Provide the (X, Y) coordinate of the cell's center where the given text is located.  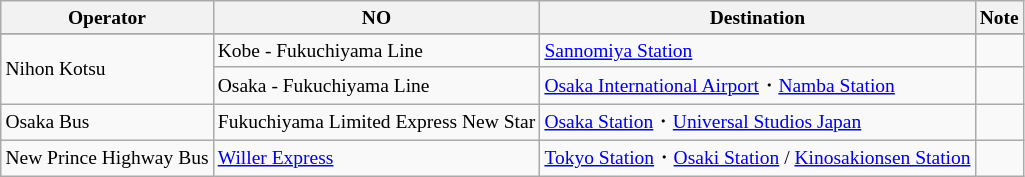
Osaka Station・Universal Studios Japan (758, 122)
Tokyo Station・Osaki Station / Kinosakionsen Station (758, 158)
Operator (107, 18)
Kobe - Fukuchiyama Line (376, 50)
Nihon Kotsu (107, 69)
Note (999, 18)
Osaka - Fukuchiyama Line (376, 85)
Willer Express (376, 158)
New Prince Highway Bus (107, 158)
Sannomiya Station (758, 50)
Osaka Bus (107, 122)
Destination (758, 18)
NO (376, 18)
Osaka International Airport・Namba Station (758, 85)
Fukuchiyama Limited Express New Star (376, 122)
